From the cell containing the given text, extract its center point as [X, Y] coordinate. 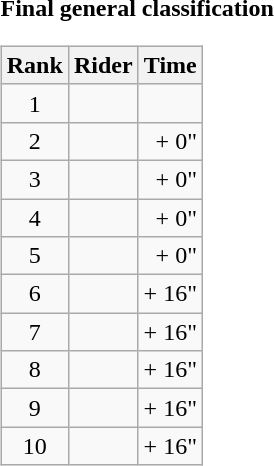
4 [34, 217]
9 [34, 408]
Rider [103, 65]
1 [34, 103]
8 [34, 370]
6 [34, 294]
10 [34, 446]
Time [170, 65]
3 [34, 179]
7 [34, 332]
Rank [34, 65]
2 [34, 141]
5 [34, 256]
